Capture the cell that displays the provided text and extract its (x, y) central coordinate. 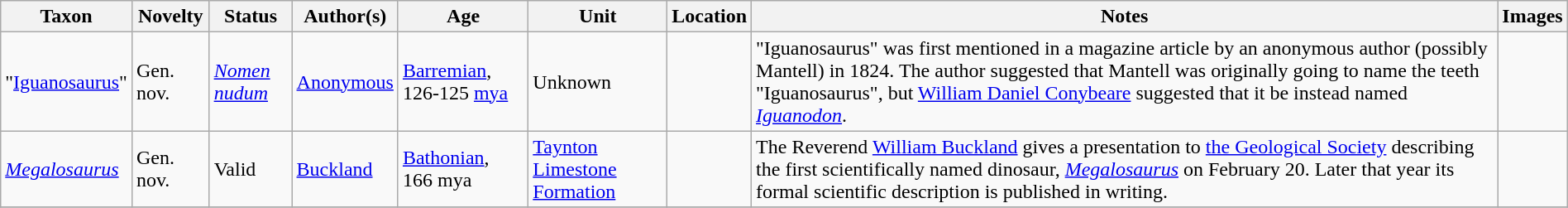
Nomen nudum (251, 81)
Bathonian, 166 mya (463, 169)
Taynton Limestone Formation (598, 169)
Anonymous (345, 81)
Buckland (345, 169)
Location (710, 17)
Taxon (66, 17)
Valid (251, 169)
Megalosaurus (66, 169)
Novelty (170, 17)
Notes (1125, 17)
Unit (598, 17)
Status (251, 17)
Author(s) (345, 17)
Barremian, 126-125 mya (463, 81)
Age (463, 17)
Unknown (598, 81)
Images (1532, 17)
"Iguanosaurus" (66, 81)
